Return (x, y) of the center of cell containing provided text 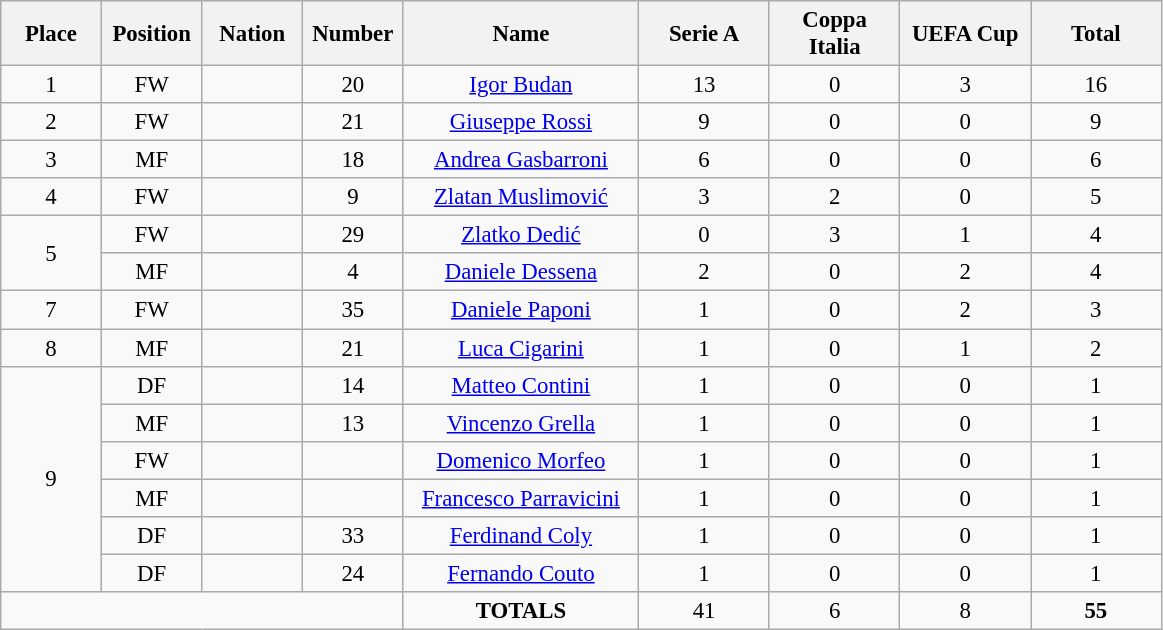
Daniele Paponi (521, 310)
Giuseppe Rossi (521, 122)
Andrea Gasbarroni (521, 160)
UEFA Cup (966, 34)
Zlatko Dedić (521, 235)
Number (354, 34)
Serie A (704, 34)
35 (354, 310)
TOTALS (521, 611)
Nation (252, 34)
Luca Cigarini (521, 348)
16 (1096, 85)
Domenico Morfeo (521, 460)
14 (354, 385)
20 (354, 85)
Name (521, 34)
7 (52, 310)
Position (152, 34)
Vincenzo Grella (521, 423)
Total (1096, 34)
Matteo Contini (521, 385)
Francesco Parravicini (521, 498)
29 (354, 235)
Daniele Dessena (521, 273)
Zlatan Muslimović (521, 197)
18 (354, 160)
Place (52, 34)
24 (354, 573)
Ferdinand Coly (521, 536)
33 (354, 536)
41 (704, 611)
Fernando Couto (521, 573)
Igor Budan (521, 85)
Coppa Italia (834, 34)
55 (1096, 611)
